Pinpoint the cell where the given text exists, returning its [x, y] midpoint coordinate. 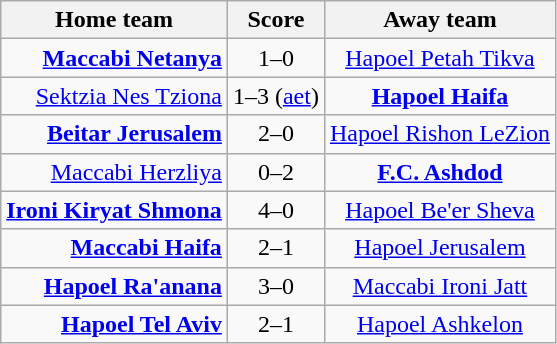
F.C. Ashdod [440, 172]
Sektzia Nes Tziona [114, 96]
Hapoel Jerusalem [440, 248]
Hapoel Be'er Sheva [440, 210]
Maccabi Netanya [114, 58]
Home team [114, 20]
1–0 [276, 58]
0–2 [276, 172]
Hapoel Haifa [440, 96]
Hapoel Ashkelon [440, 324]
Maccabi Ironi Jatt [440, 286]
Hapoel Rishon LeZion [440, 134]
Hapoel Ra'anana [114, 286]
1–3 (aet) [276, 96]
Hapoel Petah Tikva [440, 58]
Hapoel Tel Aviv [114, 324]
Maccabi Haifa [114, 248]
Away team [440, 20]
Score [276, 20]
3–0 [276, 286]
Beitar Jerusalem [114, 134]
4–0 [276, 210]
Ironi Kiryat Shmona [114, 210]
Maccabi Herzliya [114, 172]
2–0 [276, 134]
